Identify which cell holds the provided text, then report its (x, y) central coordinate. 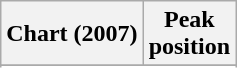
Peakposition (189, 34)
Chart (2007) (72, 34)
